From the cell containing the given text, extract its center point as [x, y] coordinate. 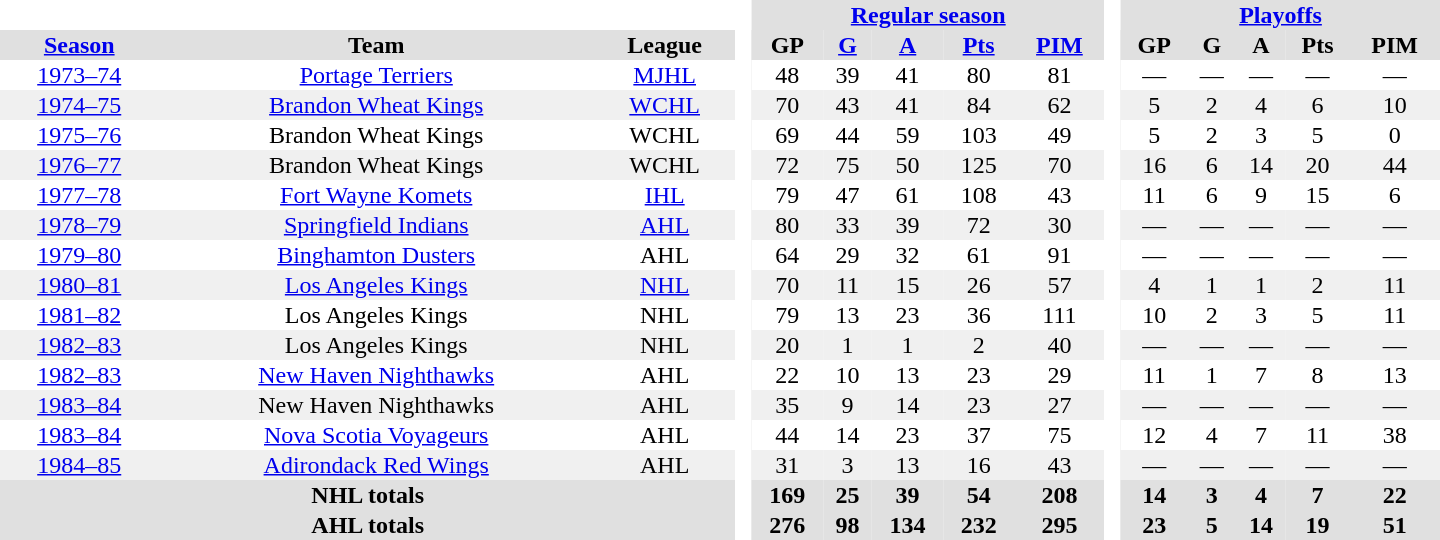
Fort Wayne Komets [376, 195]
33 [848, 225]
47 [848, 195]
NHL totals [368, 495]
38 [1394, 435]
1979–80 [80, 255]
Adirondack Red Wings [376, 465]
30 [1059, 225]
62 [1059, 105]
AHL totals [368, 525]
Springfield Indians [376, 225]
276 [788, 525]
19 [1318, 525]
12 [1154, 435]
Portage Terriers [376, 75]
50 [908, 165]
35 [788, 405]
108 [978, 195]
Team [376, 45]
1980–81 [80, 285]
Regular season [928, 15]
232 [978, 525]
Binghamton Dusters [376, 255]
295 [1059, 525]
208 [1059, 495]
1973–74 [80, 75]
54 [978, 495]
MJHL [665, 75]
84 [978, 105]
36 [978, 315]
51 [1394, 525]
1974–75 [80, 105]
1977–78 [80, 195]
32 [908, 255]
81 [1059, 75]
1981–82 [80, 315]
134 [908, 525]
Season [80, 45]
103 [978, 135]
69 [788, 135]
League [665, 45]
98 [848, 525]
8 [1318, 375]
111 [1059, 315]
31 [788, 465]
169 [788, 495]
26 [978, 285]
1976–77 [80, 165]
IHL [665, 195]
64 [788, 255]
1984–85 [80, 465]
48 [788, 75]
125 [978, 165]
27 [1059, 405]
1975–76 [80, 135]
Nova Scotia Voyageurs [376, 435]
49 [1059, 135]
1978–79 [80, 225]
91 [1059, 255]
37 [978, 435]
Playoffs [1280, 15]
0 [1394, 135]
25 [848, 495]
57 [1059, 285]
59 [908, 135]
40 [1059, 345]
